Find where the given text appears and provide that cell's center as [X, Y] coordinate. 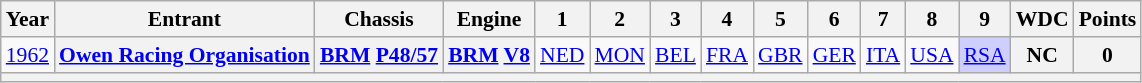
GBR [780, 55]
Chassis [379, 19]
USA [932, 55]
1962 [28, 55]
6 [834, 19]
Owen Racing Organisation [184, 55]
BRM V8 [489, 55]
2 [620, 19]
GER [834, 55]
WDC [1042, 19]
5 [780, 19]
NED [562, 55]
BRM P48/57 [379, 55]
1 [562, 19]
FRA [727, 55]
0 [1108, 55]
7 [883, 19]
RSA [985, 55]
Points [1108, 19]
8 [932, 19]
Engine [489, 19]
MON [620, 55]
ITA [883, 55]
9 [985, 19]
Year [28, 19]
BEL [676, 55]
Entrant [184, 19]
NC [1042, 55]
4 [727, 19]
3 [676, 19]
